Return (x, y) of the center of cell containing provided text 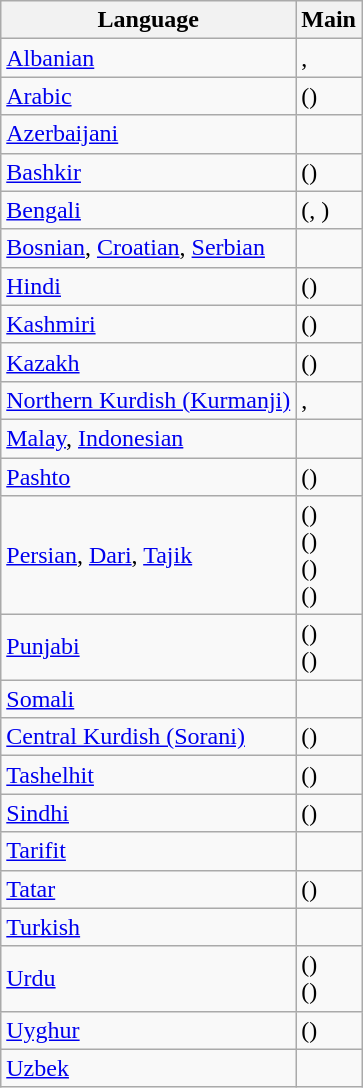
Uyghur (148, 1030)
Hindi (148, 286)
Albanian (148, 58)
Malay, Indonesian (148, 438)
Pashto (148, 477)
Bashkir (148, 172)
Central Kurdish (Sorani) (148, 737)
Persian, Dari, Tajik (148, 556)
Azerbaijani (148, 134)
(, ) (329, 210)
() () () () (329, 556)
Language (148, 20)
Kashmiri (148, 324)
Kazakh (148, 362)
Bosnian, Croatian, Serbian (148, 248)
Arabic (148, 96)
Sindhi (148, 813)
Uzbek (148, 1068)
Punjabi (148, 648)
Main (329, 20)
Turkish (148, 927)
Tatar (148, 889)
Bengali (148, 210)
Somali (148, 699)
Tarifit (148, 851)
Urdu (148, 978)
Tashelhit (148, 775)
Northern Kurdish (Kurmanji) (148, 400)
